Detect which cell encompasses the target text, then output its (X, Y) center coordinate. 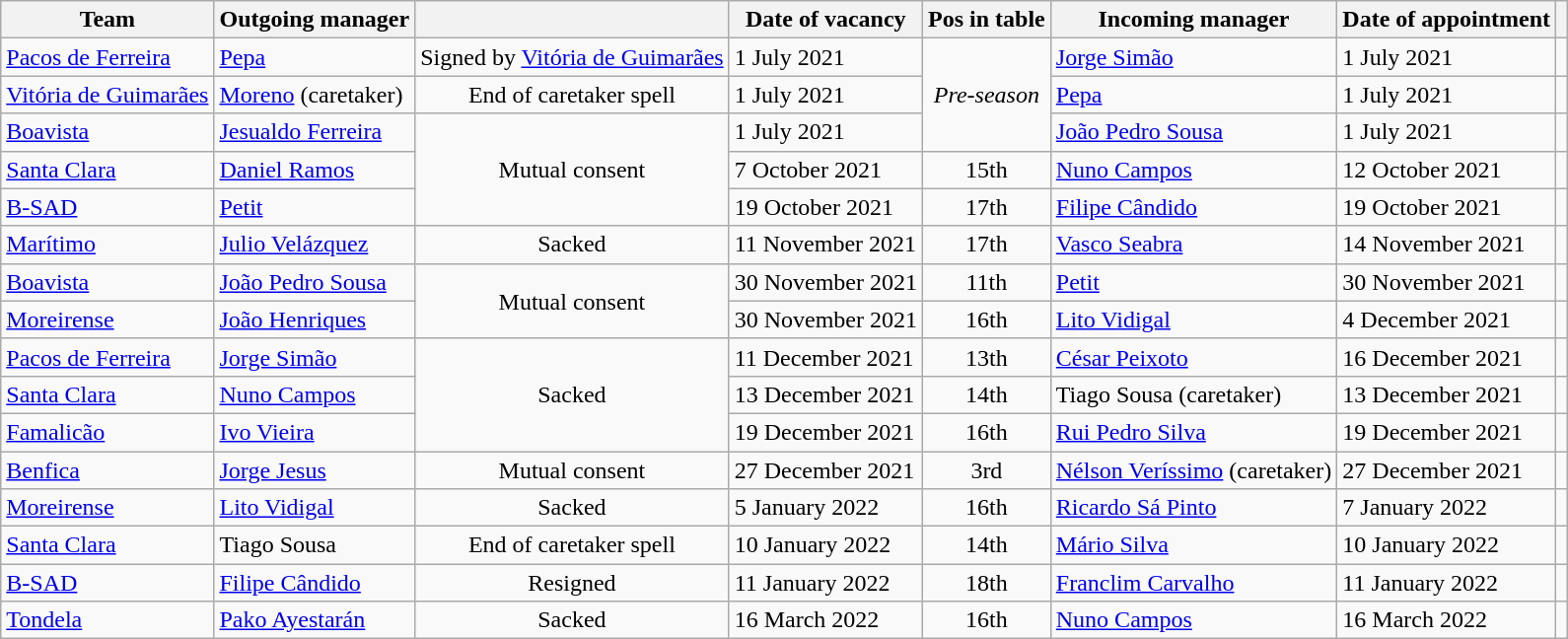
16 December 2021 (1447, 357)
Resigned (572, 583)
Ivo Vieira (315, 432)
13th (987, 357)
Jorge Jesus (315, 470)
Franclim Carvalho (1193, 583)
Outgoing manager (315, 20)
Pos in table (987, 20)
Tondela (107, 620)
Team (107, 20)
Julio Velázquez (315, 245)
Famalicão (107, 432)
Ricardo Sá Pinto (1193, 508)
7 October 2021 (825, 170)
Tiago Sousa (caretaker) (1193, 394)
Moreno (caretaker) (315, 95)
César Peixoto (1193, 357)
Date of vacancy (825, 20)
Nélson Veríssimo (caretaker) (1193, 470)
Vasco Seabra (1193, 245)
3rd (987, 470)
Pre-season (987, 95)
Signed by Vitória de Guimarães (572, 57)
12 October 2021 (1447, 170)
Jesualdo Ferreira (315, 132)
15th (987, 170)
Daniel Ramos (315, 170)
Vitória de Guimarães (107, 95)
Benfica (107, 470)
11 November 2021 (825, 245)
Rui Pedro Silva (1193, 432)
Pako Ayestarán (315, 620)
Marítimo (107, 245)
11 December 2021 (825, 357)
João Henriques (315, 319)
Mário Silva (1193, 545)
7 January 2022 (1447, 508)
Tiago Sousa (315, 545)
Incoming manager (1193, 20)
5 January 2022 (825, 508)
18th (987, 583)
11th (987, 282)
14 November 2021 (1447, 245)
Date of appointment (1447, 20)
4 December 2021 (1447, 319)
